Return the [x, y] coordinate for the center point of the cell that contains the specified text.  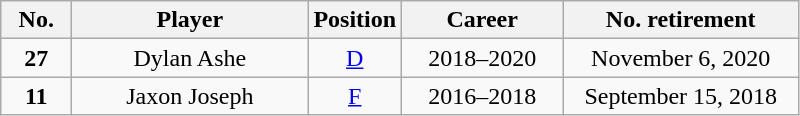
November 6, 2020 [681, 58]
September 15, 2018 [681, 96]
F [355, 96]
2018–2020 [482, 58]
Position [355, 20]
2016–2018 [482, 96]
Dylan Ashe [190, 58]
No. retirement [681, 20]
27 [36, 58]
Jaxon Joseph [190, 96]
D [355, 58]
11 [36, 96]
Player [190, 20]
Career [482, 20]
No. [36, 20]
